Scan for the cell matching the given text and deliver its (X, Y) coordinate at center. 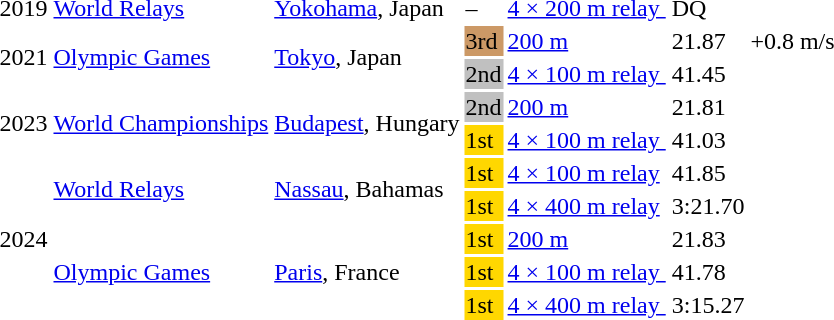
3:15.27 (708, 305)
21.87 (708, 41)
41.45 (708, 74)
Budapest, Hungary (367, 124)
41.78 (708, 272)
21.81 (708, 107)
21.83 (708, 239)
Tokyo, Japan (367, 58)
Paris, France (367, 272)
Nassau, Bahamas (367, 190)
World Relays (161, 190)
41.03 (708, 140)
3:21.70 (708, 206)
3rd (484, 41)
World Championships (161, 124)
41.85 (708, 173)
